Return (x, y) of the center of cell containing provided text 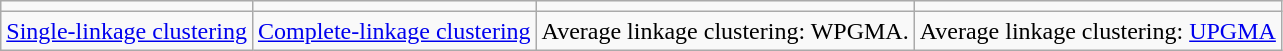
Complete-linkage clustering (394, 31)
Single-linkage clustering (127, 31)
Average linkage clustering: UPGMA (1098, 31)
Average linkage clustering: WPGMA. (725, 31)
